Extract the (x, y) coordinate from the center of the cell holding the provided text.  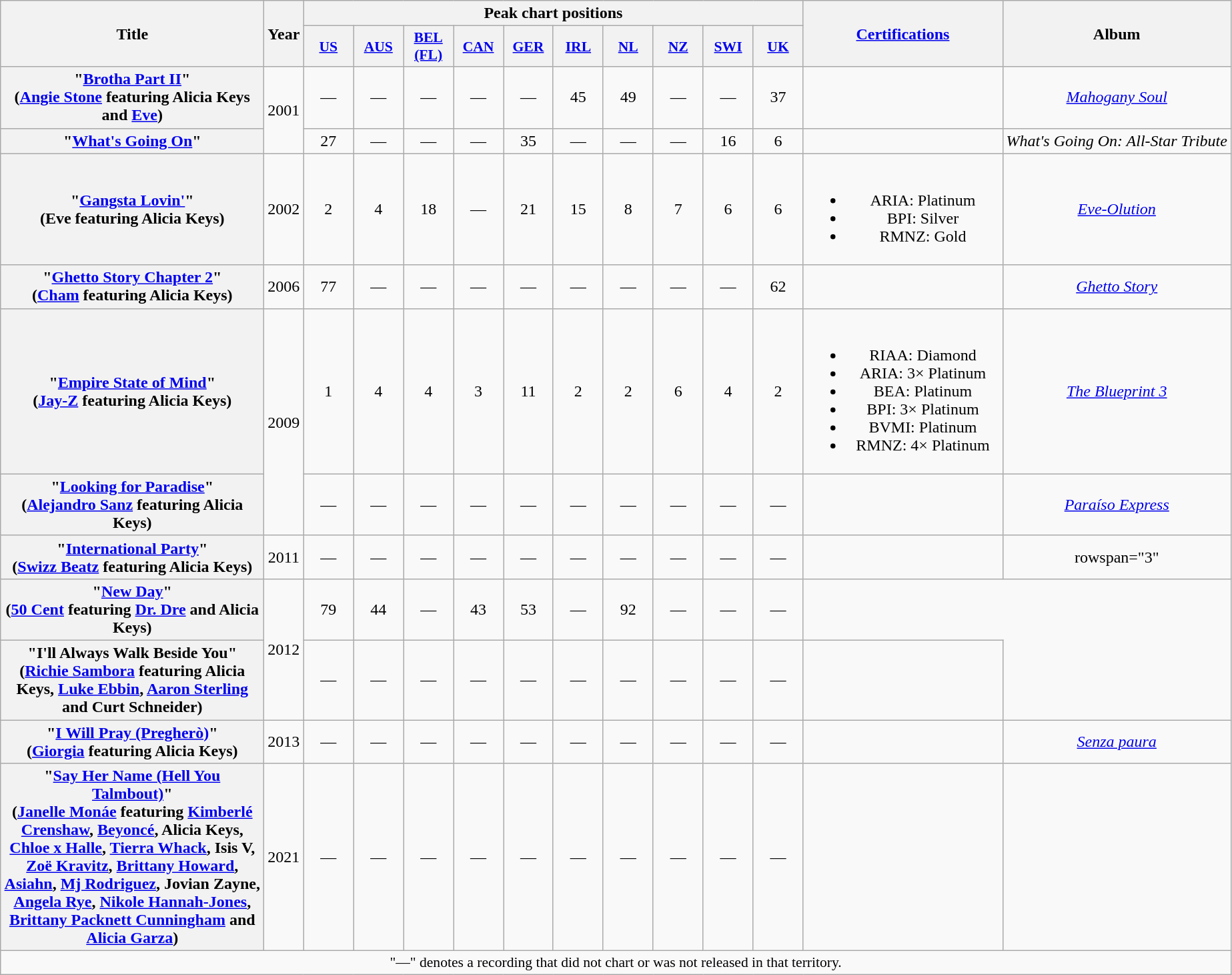
Mahogany Soul (1117, 97)
79 (328, 609)
45 (578, 97)
IRL (578, 47)
"What's Going On" (132, 141)
"International Party"(Swizz Beatz featuring Alicia Keys) (132, 557)
rowspan="3" (1117, 557)
Title (132, 33)
11 (528, 391)
27 (328, 141)
2001 (284, 110)
8 (628, 210)
"Empire State of Mind"(Jay-Z featuring Alicia Keys) (132, 391)
37 (778, 97)
2006 (284, 287)
Certifications (903, 33)
BEL(FL) (428, 47)
2013 (284, 741)
15 (578, 210)
2011 (284, 557)
43 (479, 609)
"Looking for Paradise"(Alejandro Sanz featuring Alicia Keys) (132, 505)
49 (628, 97)
1 (328, 391)
"Gangsta Lovin'"(Eve featuring Alicia Keys) (132, 210)
18 (428, 210)
Eve-Olution (1117, 210)
2012 (284, 649)
GER (528, 47)
NZ (678, 47)
Paraíso Express (1117, 505)
2021 (284, 857)
"Brotha Part II"(Angie Stone featuring Alicia Keys and Eve) (132, 97)
US (328, 47)
"I'll Always Walk Beside You"(Richie Sambora featuring Alicia Keys, Luke Ebbin, Aaron Sterling and Curt Schneider) (132, 679)
3 (479, 391)
92 (628, 609)
53 (528, 609)
ARIA: PlatinumBPI: SilverRMNZ: Gold (903, 210)
Senza paura (1117, 741)
RIAA: DiamondARIA: 3× PlatinumBEA: PlatinumBPI: 3× PlatinumBVMI: PlatinumRMNZ: 4× Platinum (903, 391)
Ghetto Story (1117, 287)
16 (728, 141)
21 (528, 210)
AUS (379, 47)
35 (528, 141)
The Blueprint 3 (1117, 391)
2002 (284, 210)
"Ghetto Story Chapter 2"(Cham featuring Alicia Keys) (132, 287)
"I Will Pray (Pregherò)"(Giorgia featuring Alicia Keys) (132, 741)
CAN (479, 47)
"New Day"(50 Cent featuring Dr. Dre and Alicia Keys) (132, 609)
Peak chart positions (554, 13)
What's Going On: All-Star Tribute (1117, 141)
62 (778, 287)
UK (778, 47)
SWI (728, 47)
44 (379, 609)
"—" denotes a recording that did not chart or was not released in that territory. (616, 963)
7 (678, 210)
NL (628, 47)
2009 (284, 422)
77 (328, 287)
Album (1117, 33)
Year (284, 33)
